Return [x, y] of the center of cell containing provided text 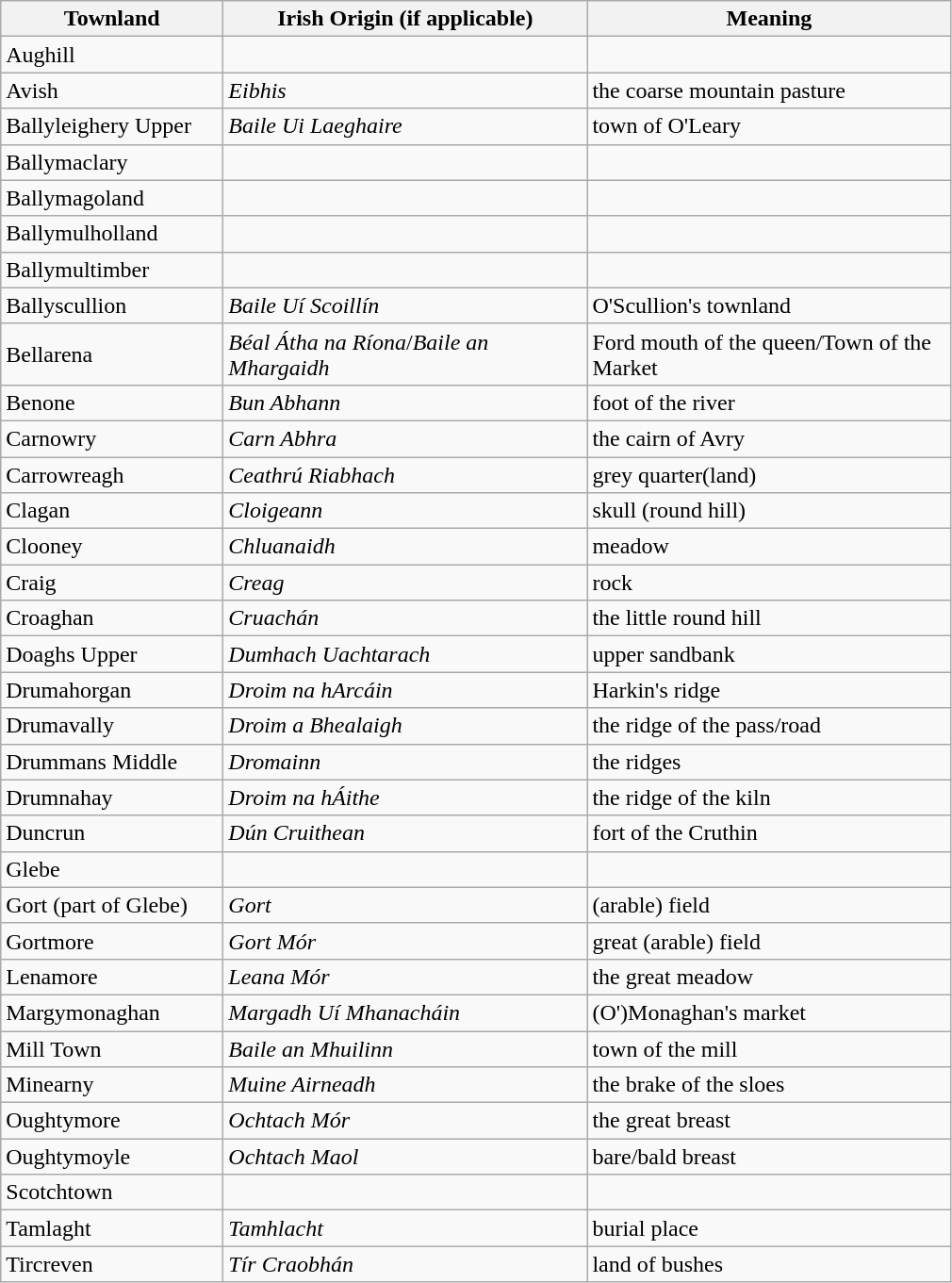
Scotchtown [112, 1193]
Margymonaghan [112, 1012]
Carrowreagh [112, 474]
bare/bald breast [769, 1157]
Gort Mór [405, 941]
Croaghan [112, 618]
Bellarena [112, 354]
Ochtach Maol [405, 1157]
(arable) field [769, 905]
Cruachán [405, 618]
Mill Town [112, 1049]
great (arable) field [769, 941]
rock [769, 583]
fort of the Cruthin [769, 833]
skull (round hill) [769, 511]
Tircreven [112, 1264]
Tír Craobhán [405, 1264]
Cloigeann [405, 511]
Meaning [769, 19]
Margadh Uí Mhanacháin [405, 1012]
Minearny [112, 1085]
the little round hill [769, 618]
Harkin's ridge [769, 690]
Baile Uí Scoillín [405, 305]
Drumnahay [112, 798]
Bun Abhann [405, 403]
Clagan [112, 511]
the brake of the sloes [769, 1085]
Droim a Bhealaigh [405, 726]
Drummans Middle [112, 762]
Ballyleighery Upper [112, 126]
Ochtach Mór [405, 1121]
Dromainn [405, 762]
Avish [112, 90]
Eibhis [405, 90]
Ballymulholland [112, 234]
Tamlaght [112, 1228]
Droim na hArcáin [405, 690]
the ridges [769, 762]
Ballyscullion [112, 305]
Glebe [112, 869]
the great meadow [769, 977]
town of O'Leary [769, 126]
Duncrun [112, 833]
(O')Monaghan's market [769, 1012]
upper sandbank [769, 654]
the coarse mountain pasture [769, 90]
Leana Mór [405, 977]
Townland [112, 19]
the ridge of the kiln [769, 798]
Irish Origin (if applicable) [405, 19]
Droim na hÁithe [405, 798]
Oughtymoyle [112, 1157]
grey quarter(land) [769, 474]
Carn Abhra [405, 438]
Ballymagoland [112, 198]
Aughill [112, 55]
Craig [112, 583]
Oughtymore [112, 1121]
Chluanaidh [405, 547]
Drumavally [112, 726]
burial place [769, 1228]
Tamhlacht [405, 1228]
Lenamore [112, 977]
Drumahorgan [112, 690]
foot of the river [769, 403]
town of the mill [769, 1049]
Doaghs Upper [112, 654]
meadow [769, 547]
the ridge of the pass/road [769, 726]
Ford mouth of the queen/Town of the Market [769, 354]
the great breast [769, 1121]
Muine Airneadh [405, 1085]
Ballymultimber [112, 270]
Dumhach Uachtarach [405, 654]
Béal Átha na Ríona/Baile an Mhargaidh [405, 354]
Ballymaclary [112, 162]
Ceathrú Riabhach [405, 474]
Gort [405, 905]
Creag [405, 583]
the cairn of Avry [769, 438]
Gort (part of Glebe) [112, 905]
Baile Ui Laeghaire [405, 126]
Carnowry [112, 438]
Dún Cruithean [405, 833]
Benone [112, 403]
Gortmore [112, 941]
land of bushes [769, 1264]
Clooney [112, 547]
Baile an Mhuilinn [405, 1049]
O'Scullion's townland [769, 305]
